Extract the (x, y) coordinate from the center of the cell holding the provided text.  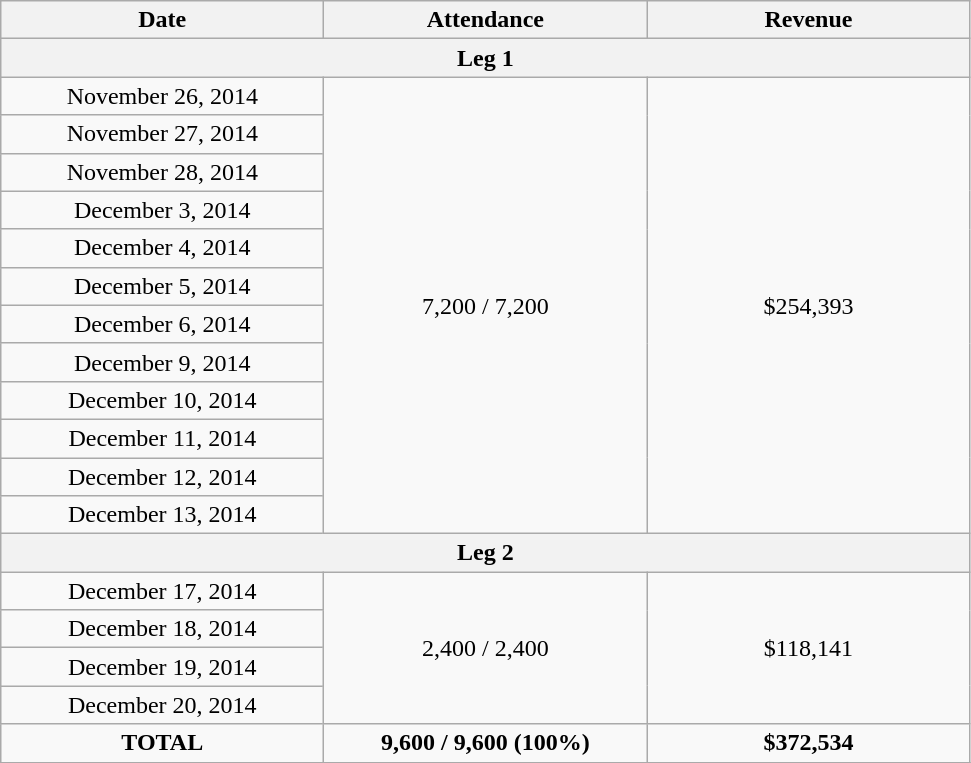
$254,393 (808, 306)
December 5, 2014 (162, 286)
December 13, 2014 (162, 515)
December 20, 2014 (162, 705)
TOTAL (162, 743)
2,400 / 2,400 (486, 648)
Leg 2 (486, 553)
November 27, 2014 (162, 134)
December 11, 2014 (162, 438)
November 28, 2014 (162, 172)
Date (162, 20)
December 17, 2014 (162, 591)
November 26, 2014 (162, 96)
Leg 1 (486, 58)
Revenue (808, 20)
9,600 / 9,600 (100%) (486, 743)
December 9, 2014 (162, 362)
$118,141 (808, 648)
December 19, 2014 (162, 667)
December 18, 2014 (162, 629)
December 12, 2014 (162, 477)
$372,534 (808, 743)
December 3, 2014 (162, 210)
Attendance (486, 20)
December 4, 2014 (162, 248)
December 6, 2014 (162, 324)
7,200 / 7,200 (486, 306)
December 10, 2014 (162, 400)
